Detect which cell encompasses the target text, then output its (X, Y) center coordinate. 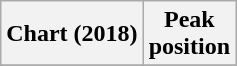
Peakposition (189, 34)
Chart (2018) (72, 34)
